Detect which cell encompasses the target text, then output its [X, Y] center coordinate. 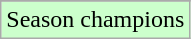
Season champions [96, 20]
